Determine the [x, y] coordinate at the center of the cell enclosing the given text.  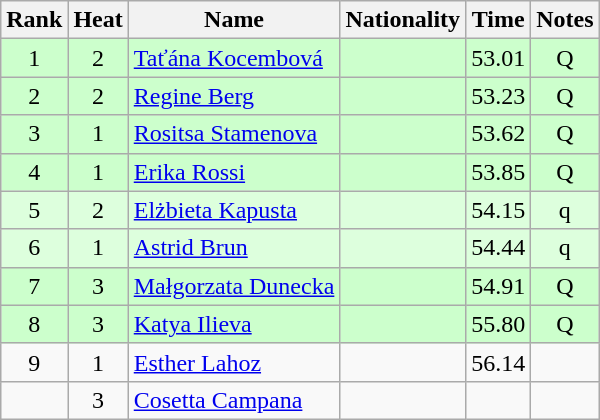
53.23 [498, 96]
9 [34, 362]
54.91 [498, 286]
Rank [34, 20]
Nationality [403, 20]
4 [34, 172]
55.80 [498, 324]
54.15 [498, 210]
7 [34, 286]
Rositsa Stamenova [234, 134]
Regine Berg [234, 96]
Elżbieta Kapusta [234, 210]
Erika Rossi [234, 172]
Name [234, 20]
Taťána Kocembová [234, 58]
8 [34, 324]
53.01 [498, 58]
Astrid Brun [234, 248]
Notes [565, 20]
Time [498, 20]
Esther Lahoz [234, 362]
Małgorzata Dunecka [234, 286]
6 [34, 248]
Cosetta Campana [234, 400]
53.62 [498, 134]
54.44 [498, 248]
56.14 [498, 362]
Heat [98, 20]
5 [34, 210]
53.85 [498, 172]
Katya Ilieva [234, 324]
